Locate the cell with the specified text and output its (X, Y) center coordinate. 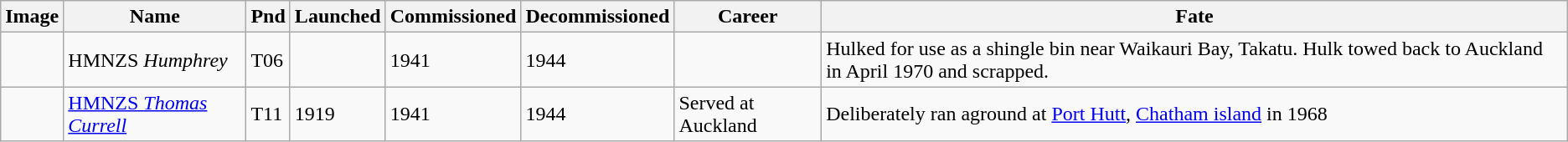
Hulked for use as a shingle bin near Waikauri Bay, Takatu. Hulk towed back to Auckland in April 1970 and scrapped. (1194, 60)
Commissioned (453, 17)
1919 (338, 114)
HMNZS Humphrey (155, 60)
HMNZS Thomas Currell (155, 114)
T11 (268, 114)
Pnd (268, 17)
Decommissioned (598, 17)
Name (155, 17)
Deliberately ran aground at Port Hutt, Chatham island in 1968 (1194, 114)
Fate (1194, 17)
T06 (268, 60)
Image (32, 17)
Served at Auckland (748, 114)
Career (748, 17)
Launched (338, 17)
